Search for the cell housing the specified text and yield its [X, Y] center coordinate. 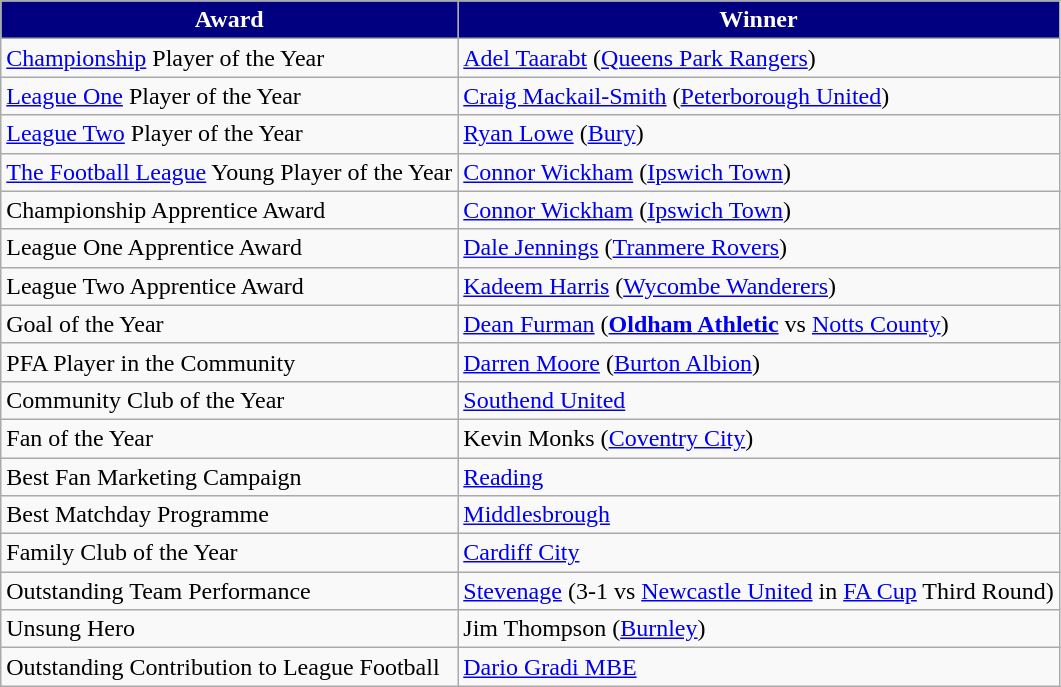
Outstanding Team Performance [230, 591]
League One Apprentice Award [230, 248]
Kadeem Harris (Wycombe Wanderers) [758, 286]
The Football League Young Player of the Year [230, 172]
Reading [758, 477]
Championship Apprentice Award [230, 210]
Kevin Monks (Coventry City) [758, 438]
Stevenage (3-1 vs Newcastle United in FA Cup Third Round) [758, 591]
Unsung Hero [230, 629]
Dario Gradi MBE [758, 667]
Best Matchday Programme [230, 515]
Darren Moore (Burton Albion) [758, 362]
Winner [758, 20]
Community Club of the Year [230, 400]
League Two Player of the Year [230, 134]
Outstanding Contribution to League Football [230, 667]
Craig Mackail-Smith (Peterborough United) [758, 96]
Southend United [758, 400]
Best Fan Marketing Campaign [230, 477]
League One Player of the Year [230, 96]
Family Club of the Year [230, 553]
League Two Apprentice Award [230, 286]
Cardiff City [758, 553]
PFA Player in the Community [230, 362]
Award [230, 20]
Fan of the Year [230, 438]
Goal of the Year [230, 324]
Jim Thompson (Burnley) [758, 629]
Adel Taarabt (Queens Park Rangers) [758, 58]
Dean Furman (Oldham Athletic vs Notts County) [758, 324]
Middlesbrough [758, 515]
Championship Player of the Year [230, 58]
Ryan Lowe (Bury) [758, 134]
Dale Jennings (Tranmere Rovers) [758, 248]
